Locate the cell with the specified text and output its [x, y] center coordinate. 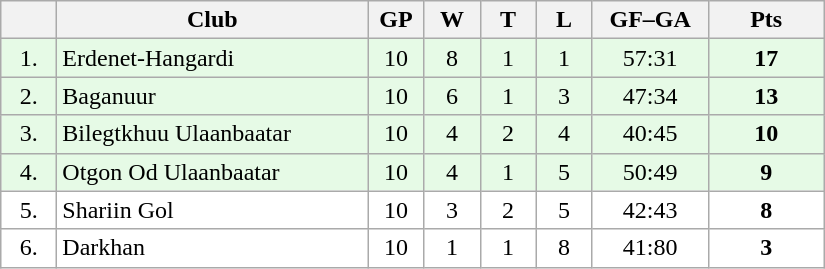
Darkhan [212, 248]
6 [452, 96]
Club [212, 20]
Erdenet-Hangardi [212, 58]
Bilegtkhuu Ulaanbaatar [212, 134]
2. [29, 96]
42:43 [650, 210]
40:45 [650, 134]
W [452, 20]
1. [29, 58]
L [564, 20]
5. [29, 210]
41:80 [650, 248]
4. [29, 172]
GF–GA [650, 20]
Baganuur [212, 96]
17 [766, 58]
GP [396, 20]
13 [766, 96]
Otgon Od Ulaanbaatar [212, 172]
Shariin Gol [212, 210]
57:31 [650, 58]
T [508, 20]
9 [766, 172]
6. [29, 248]
47:34 [650, 96]
Pts [766, 20]
3. [29, 134]
50:49 [650, 172]
